Identify which cell holds the provided text, then report its [x, y] central coordinate. 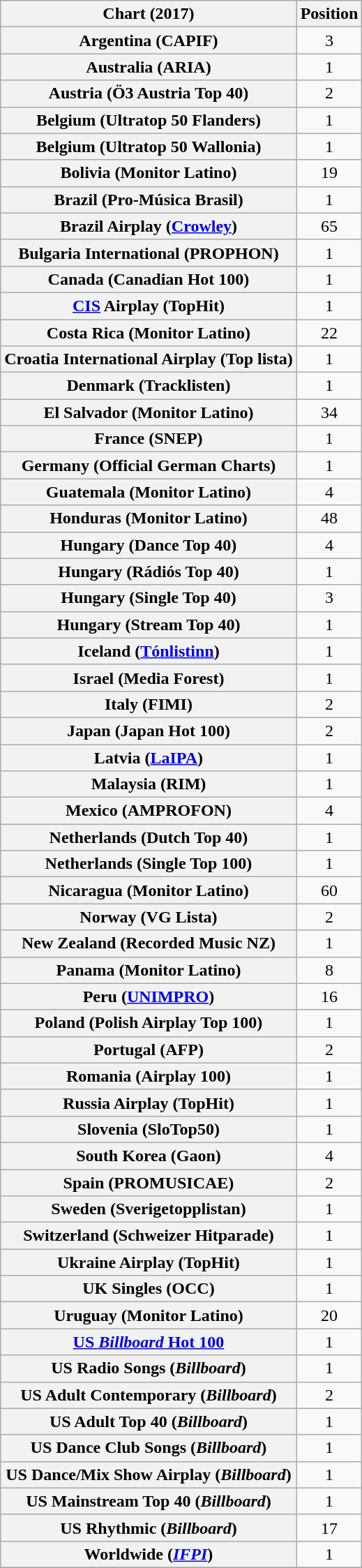
Italy (FIMI) [149, 704]
US Rhythmic (Billboard) [149, 1528]
Chart (2017) [149, 14]
48 [329, 518]
US Billboard Hot 100 [149, 1342]
Brazil (Pro-Música Brasil) [149, 200]
Poland (Polish Airplay Top 100) [149, 1023]
Peru (UNIMPRO) [149, 996]
Latvia (LaIPA) [149, 757]
Hungary (Dance Top 40) [149, 545]
Hungary (Single Top 40) [149, 598]
US Adult Top 40 (Billboard) [149, 1421]
Belgium (Ultratop 50 Wallonia) [149, 147]
60 [329, 890]
Malaysia (RIM) [149, 784]
US Mainstream Top 40 (Billboard) [149, 1501]
Honduras (Monitor Latino) [149, 518]
16 [329, 996]
US Dance Club Songs (Billboard) [149, 1448]
34 [329, 412]
Russia Airplay (TopHit) [149, 1103]
US Radio Songs (Billboard) [149, 1368]
UK Singles (OCC) [149, 1289]
Mexico (AMPROFON) [149, 811]
US Adult Contemporary (Billboard) [149, 1395]
Netherlands (Dutch Top 40) [149, 837]
Panama (Monitor Latino) [149, 970]
Sweden (Sverigetopplistan) [149, 1209]
Uruguay (Monitor Latino) [149, 1315]
Canada (Canadian Hot 100) [149, 279]
Romania (Airplay 100) [149, 1076]
Austria (Ö3 Austria Top 40) [149, 94]
CIS Airplay (TopHit) [149, 306]
France (SNEP) [149, 439]
Hungary (Stream Top 40) [149, 625]
Iceland (Tónlistinn) [149, 651]
Netherlands (Single Top 100) [149, 864]
Slovenia (SloTop50) [149, 1129]
Croatia International Airplay (Top lista) [149, 359]
Bolivia (Monitor Latino) [149, 173]
Belgium (Ultratop 50 Flanders) [149, 120]
Hungary (Rádiós Top 40) [149, 572]
Position [329, 14]
22 [329, 333]
US Dance/Mix Show Airplay (Billboard) [149, 1474]
Denmark (Tracklisten) [149, 386]
New Zealand (Recorded Music NZ) [149, 943]
20 [329, 1315]
Worldwide (IFPI) [149, 1554]
Portugal (AFP) [149, 1050]
Japan (Japan Hot 100) [149, 731]
Germany (Official German Charts) [149, 465]
Guatemala (Monitor Latino) [149, 492]
Bulgaria International (PROPHON) [149, 253]
South Korea (Gaon) [149, 1156]
Argentina (CAPIF) [149, 40]
Brazil Airplay (Crowley) [149, 226]
Spain (PROMUSICAE) [149, 1183]
Costa Rica (Monitor Latino) [149, 333]
Switzerland (Schweizer Hitparade) [149, 1236]
Norway (VG Lista) [149, 917]
Ukraine Airplay (TopHit) [149, 1262]
Israel (Media Forest) [149, 678]
65 [329, 226]
Nicaragua (Monitor Latino) [149, 890]
El Salvador (Monitor Latino) [149, 412]
17 [329, 1528]
19 [329, 173]
Australia (ARIA) [149, 67]
8 [329, 970]
